For the text-containing cell, return its midpoint in [x, y] coordinate format. 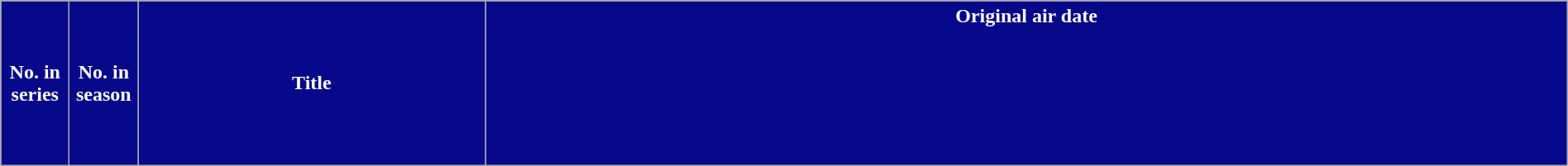
Original air date [1026, 83]
Title [312, 83]
No. in season [104, 83]
No. in series [35, 83]
